Locate the cell with the specified text and output its [X, Y] center coordinate. 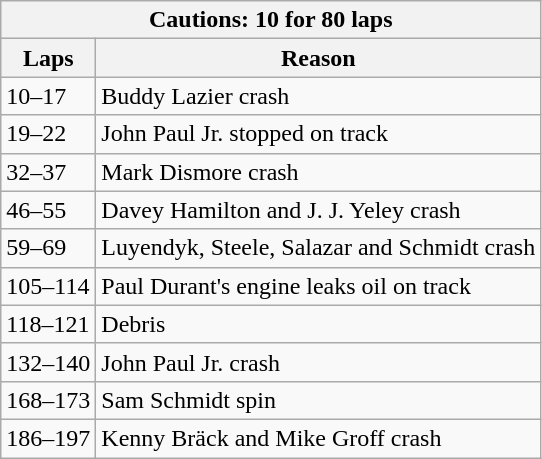
32–37 [48, 172]
Reason [318, 58]
Mark Dismore crash [318, 172]
Paul Durant's engine leaks oil on track [318, 286]
Sam Schmidt spin [318, 400]
Cautions: 10 for 80 laps [271, 20]
Luyendyk, Steele, Salazar and Schmidt crash [318, 248]
Kenny Bräck and Mike Groff crash [318, 438]
118–121 [48, 324]
46–55 [48, 210]
Buddy Lazier crash [318, 96]
Laps [48, 58]
59–69 [48, 248]
John Paul Jr. crash [318, 362]
105–114 [48, 286]
186–197 [48, 438]
John Paul Jr. stopped on track [318, 134]
168–173 [48, 400]
132–140 [48, 362]
Davey Hamilton and J. J. Yeley crash [318, 210]
10–17 [48, 96]
Debris [318, 324]
19–22 [48, 134]
